Determine the (X, Y) coordinate at the center of the cell enclosing the given text.  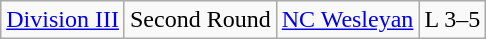
NC Wesleyan (348, 20)
L 3–5 (452, 20)
Second Round (200, 20)
Division III (63, 20)
